Pinpoint the cell where the given text exists, returning its (X, Y) midpoint coordinate. 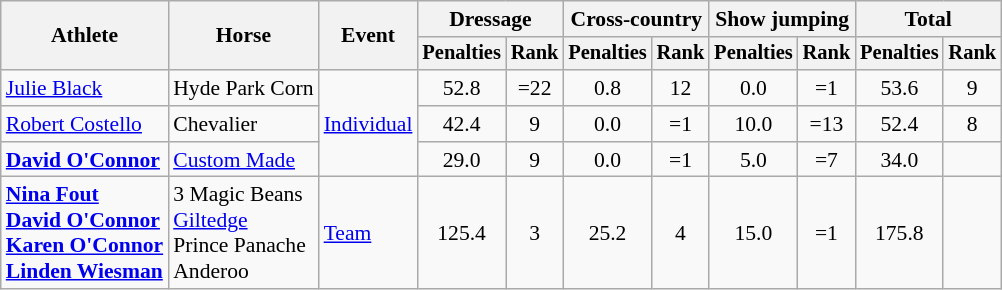
3 Magic BeansGiltedgePrince PanacheAnderoo (243, 233)
125.4 (461, 233)
Show jumping (782, 19)
Total (928, 19)
3 (535, 233)
Event (368, 36)
=22 (535, 88)
Hyde Park Corn (243, 88)
Custom Made (243, 160)
Team (368, 233)
Athlete (84, 36)
David O'Connor (84, 160)
Dressage (490, 19)
Nina FoutDavid O'ConnorKaren O'ConnorLinden Wiesman (84, 233)
=7 (827, 160)
10.0 (753, 124)
53.6 (899, 88)
42.4 (461, 124)
Cross-country (636, 19)
25.2 (607, 233)
=13 (827, 124)
12 (681, 88)
4 (681, 233)
29.0 (461, 160)
Robert Costello (84, 124)
52.4 (899, 124)
15.0 (753, 233)
Chevalier (243, 124)
8 (972, 124)
5.0 (753, 160)
175.8 (899, 233)
0.8 (607, 88)
Julie Black (84, 88)
52.8 (461, 88)
Individual (368, 124)
34.0 (899, 160)
Horse (243, 36)
